Pinpoint the cell where the given text exists, returning its [X, Y] midpoint coordinate. 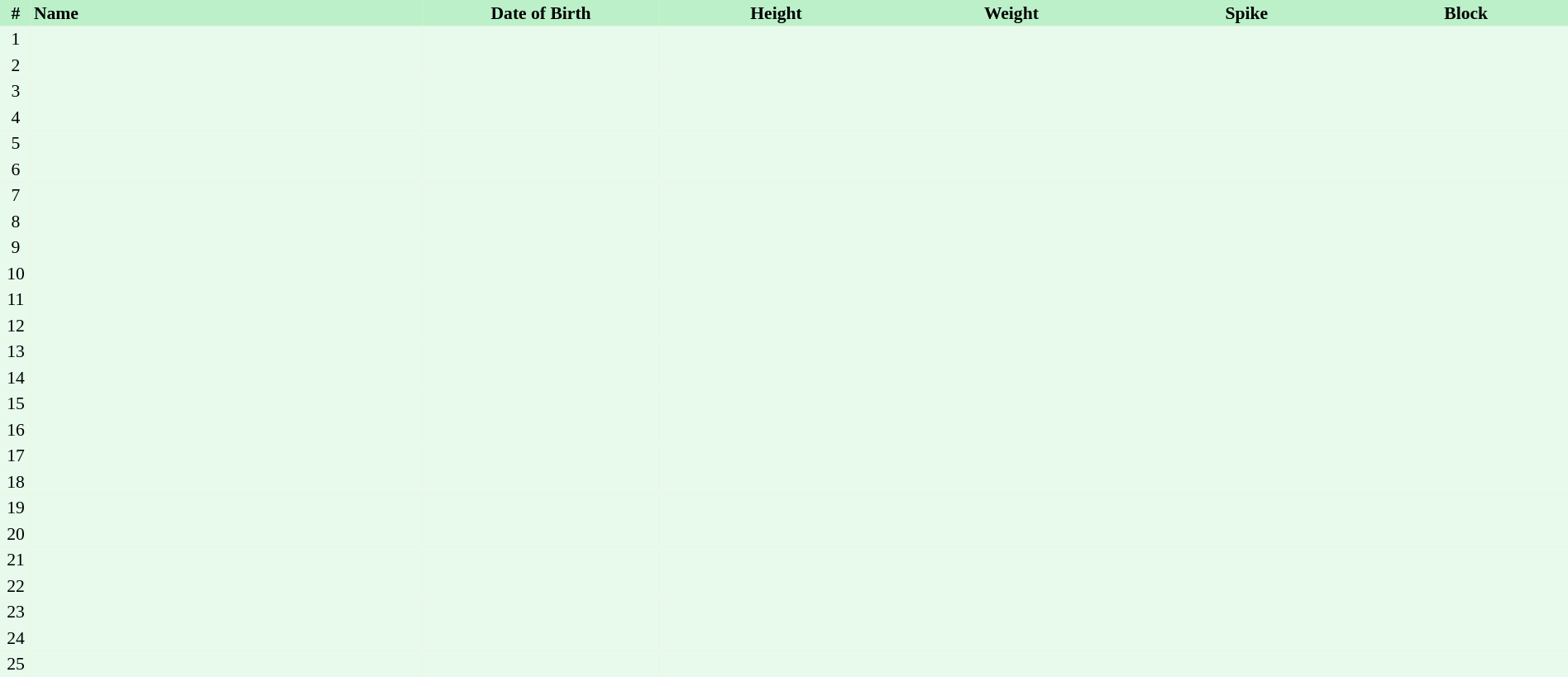
Date of Birth [541, 13]
# [16, 13]
4 [16, 117]
24 [16, 638]
Block [1465, 13]
14 [16, 378]
3 [16, 91]
Height [776, 13]
1 [16, 40]
2 [16, 65]
11 [16, 299]
8 [16, 222]
21 [16, 560]
12 [16, 326]
Name [227, 13]
9 [16, 248]
10 [16, 274]
18 [16, 482]
23 [16, 612]
22 [16, 586]
15 [16, 403]
19 [16, 508]
20 [16, 534]
5 [16, 144]
13 [16, 352]
17 [16, 456]
Spike [1246, 13]
Weight [1011, 13]
6 [16, 169]
16 [16, 430]
7 [16, 195]
